Identify which cell holds the provided text, then report its [x, y] central coordinate. 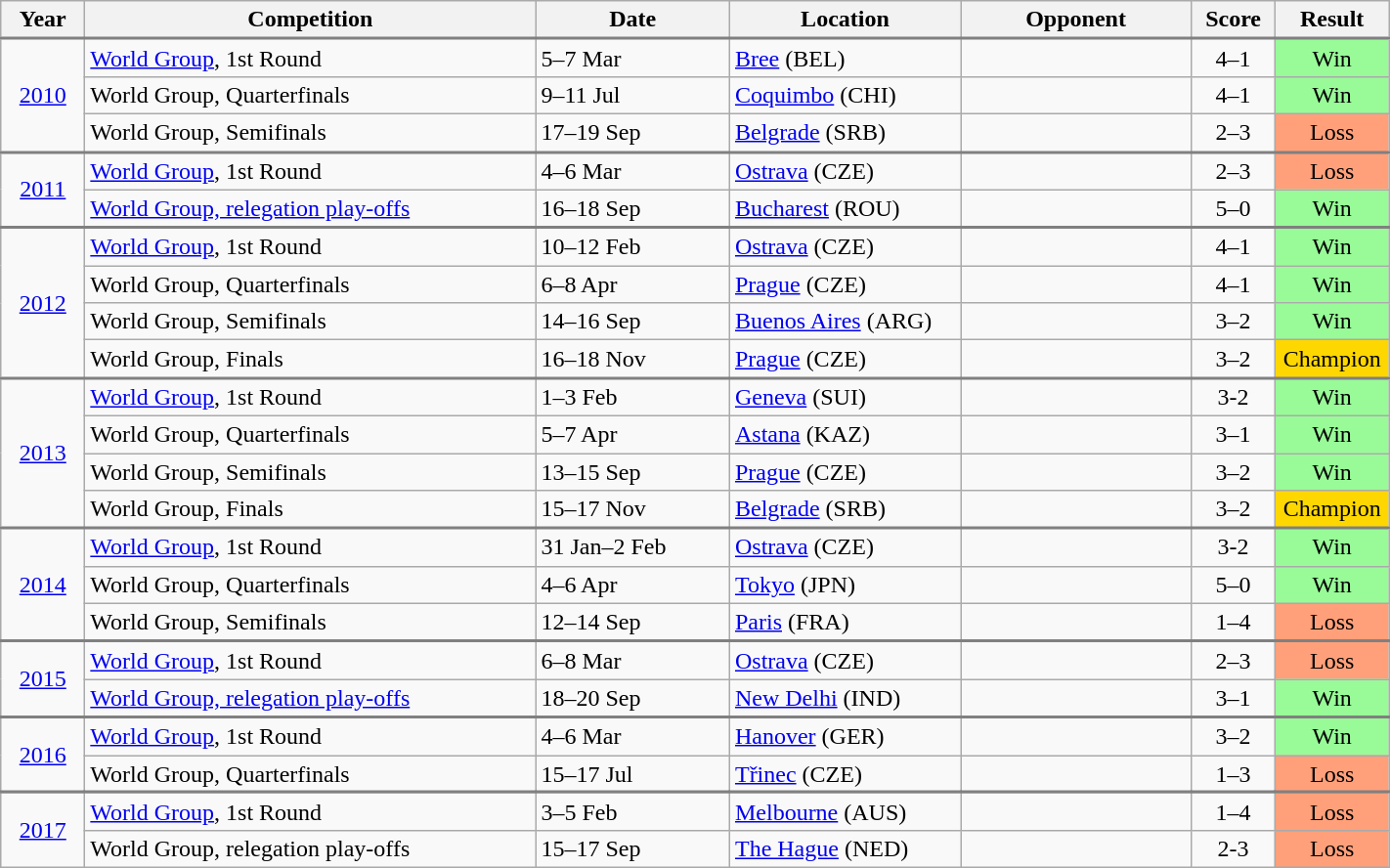
2011 [43, 190]
16–18 Nov [633, 360]
3–5 Feb [633, 811]
10–12 Feb [633, 246]
2016 [43, 755]
Geneva (SUI) [845, 397]
2014 [43, 585]
Tokyo (JPN) [845, 585]
Competition [311, 20]
Year [43, 20]
Melbourne (AUS) [845, 811]
Astana (KAZ) [845, 434]
Bucharest (ROU) [845, 209]
Score [1234, 20]
13–15 Sep [633, 472]
Paris (FRA) [845, 622]
The Hague (NED) [845, 848]
15–17 Jul [633, 773]
17–19 Sep [633, 133]
2017 [43, 831]
1–3 [1234, 773]
Location [845, 20]
6–8 Mar [633, 661]
6–8 Apr [633, 284]
2015 [43, 679]
Opponent [1075, 20]
12–14 Sep [633, 622]
Třinec (CZE) [845, 773]
14–16 Sep [633, 322]
18–20 Sep [633, 698]
9–11 Jul [633, 95]
2013 [43, 454]
4–6 Apr [633, 585]
5–7 Apr [633, 434]
New Delhi (IND) [845, 698]
1–3 Feb [633, 397]
Date [633, 20]
15–17 Nov [633, 510]
2012 [43, 303]
2-3 [1234, 848]
5–7 Mar [633, 59]
Coquimbo (CHI) [845, 95]
15–17 Sep [633, 848]
2010 [43, 96]
Buenos Aires (ARG) [845, 322]
16–18 Sep [633, 209]
Hanover (GER) [845, 737]
Bree (BEL) [845, 59]
31 Jan–2 Feb [633, 547]
Result [1332, 20]
